Identify which cell holds the provided text, then report its (x, y) central coordinate. 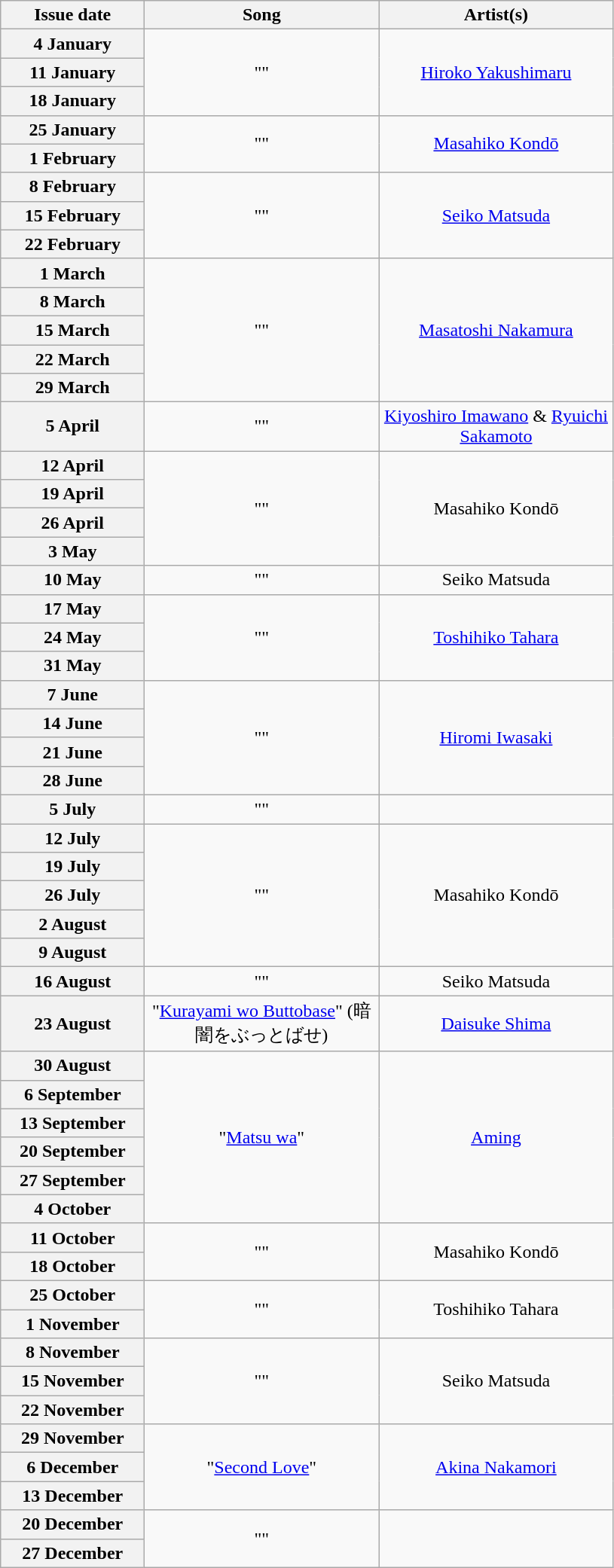
6 December (72, 1467)
17 May (72, 609)
12 July (72, 838)
19 July (72, 867)
7 June (72, 694)
4 January (72, 44)
Akina Nakamori (496, 1467)
26 July (72, 895)
"Matsu wa" (262, 1137)
18 October (72, 1266)
21 June (72, 752)
13 December (72, 1496)
19 April (72, 494)
2 August (72, 924)
22 November (72, 1410)
27 September (72, 1180)
20 December (72, 1524)
3 May (72, 551)
25 January (72, 130)
11 January (72, 72)
10 May (72, 580)
"Kurayami wo Buttobase" (暗闇をぶっとばせ) (262, 1023)
4 October (72, 1209)
5 April (72, 426)
24 May (72, 637)
28 June (72, 780)
29 March (72, 388)
Masatoshi Nakamura (496, 330)
8 March (72, 301)
14 June (72, 723)
18 January (72, 101)
Issue date (72, 15)
15 November (72, 1381)
9 August (72, 953)
12 April (72, 465)
20 September (72, 1152)
Daisuke Shima (496, 1023)
29 November (72, 1438)
1 March (72, 273)
"Second Love" (262, 1467)
8 November (72, 1353)
22 March (72, 359)
27 December (72, 1553)
11 October (72, 1237)
16 August (72, 981)
Song (262, 15)
15 March (72, 330)
30 August (72, 1066)
15 February (72, 215)
5 July (72, 809)
Hiroko Yakushimaru (496, 72)
22 February (72, 244)
Kiyoshiro Imawano & Ryuichi Sakamoto (496, 426)
23 August (72, 1023)
Aming (496, 1137)
1 February (72, 158)
6 September (72, 1094)
8 February (72, 187)
Artist(s) (496, 15)
Hiromi Iwasaki (496, 737)
25 October (72, 1295)
26 April (72, 523)
13 September (72, 1123)
31 May (72, 666)
1 November (72, 1323)
